Determine the (X, Y) coordinate at the center of the cell enclosing the given text.  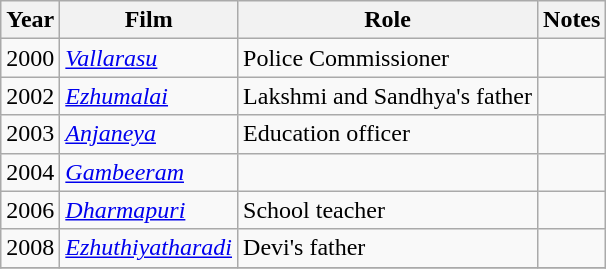
Police Commissioner (388, 58)
Film (149, 20)
Dharmapuri (149, 210)
Education officer (388, 134)
Role (388, 20)
Devi's father (388, 248)
2000 (30, 58)
2008 (30, 248)
School teacher (388, 210)
Vallarasu (149, 58)
2004 (30, 172)
Notes (572, 20)
Lakshmi and Sandhya's father (388, 96)
Ezhuthiyatharadi (149, 248)
Year (30, 20)
2006 (30, 210)
Anjaneya (149, 134)
Ezhumalai (149, 96)
2002 (30, 96)
2003 (30, 134)
Gambeeram (149, 172)
